Search for the cell housing the specified text and yield its [x, y] center coordinate. 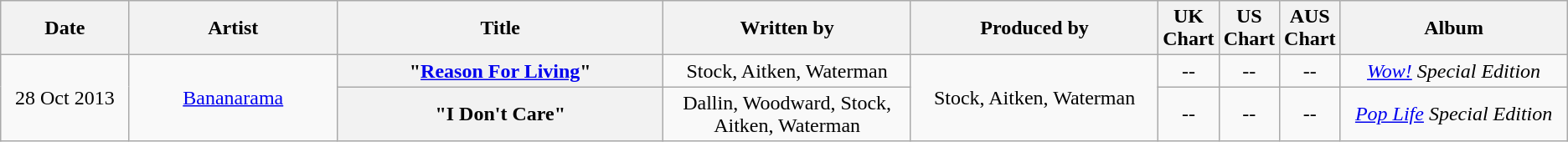
Dallin, Woodward, Stock, Aitken, Waterman [787, 114]
Produced by [1034, 28]
"I Don't Care" [501, 114]
AUS Chart [1310, 28]
28 Oct 2013 [65, 99]
Pop Life Special Edition [1454, 114]
Wow! Special Edition [1454, 71]
Album [1454, 28]
Date [65, 28]
Bananarama [233, 99]
UK Chart [1189, 28]
US Chart [1249, 28]
Written by [787, 28]
Artist [233, 28]
Title [501, 28]
"Reason For Living" [501, 71]
